Output the (X, Y) coordinate of the center of the cell containing the given text.  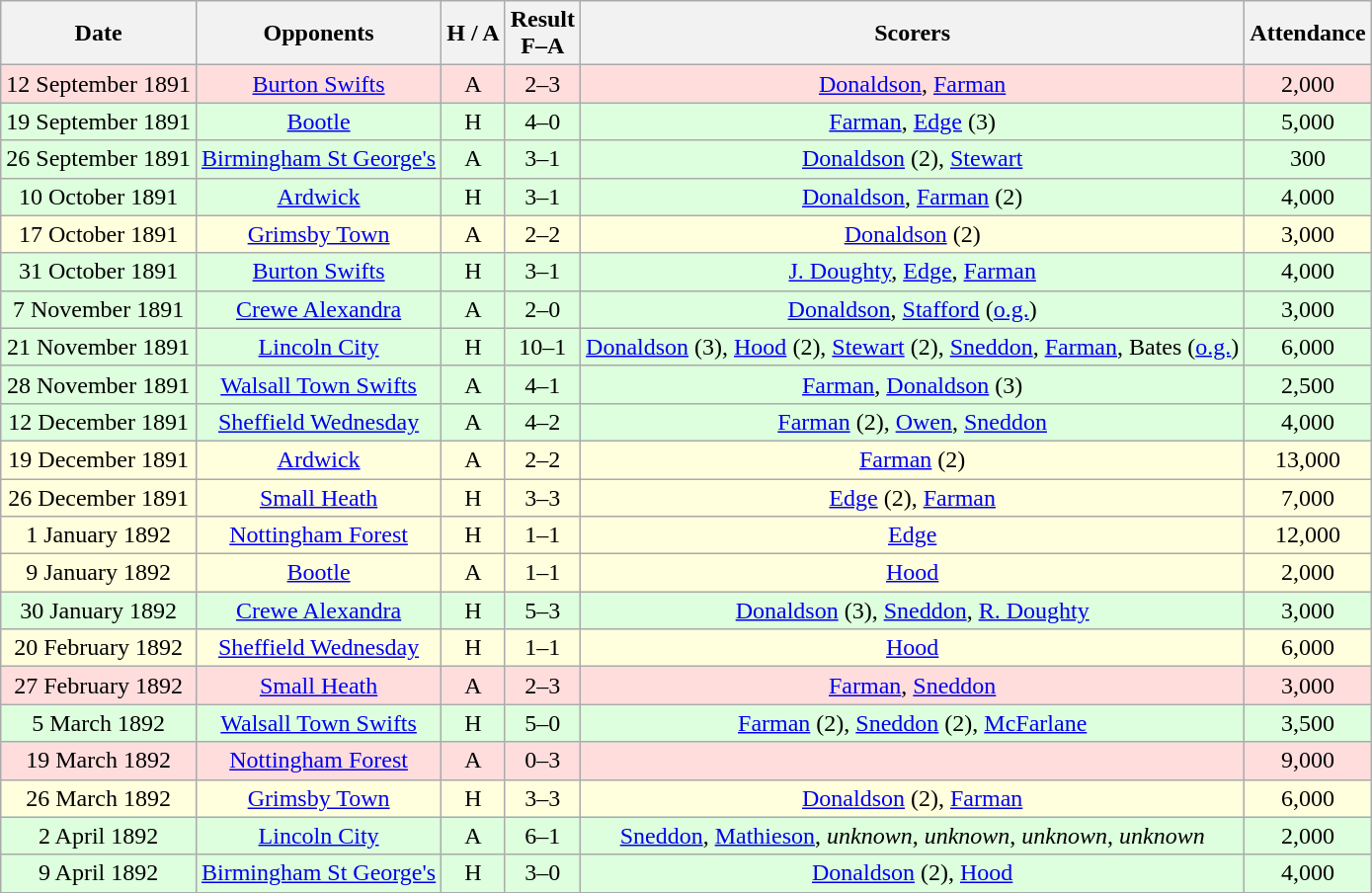
12 December 1891 (99, 422)
Donaldson (2), Hood (913, 873)
5–0 (542, 723)
5 March 1892 (99, 723)
28 November 1891 (99, 384)
26 September 1891 (99, 159)
10–1 (542, 347)
7 November 1891 (99, 309)
26 December 1891 (99, 497)
Date (99, 34)
13,000 (1308, 459)
5–3 (542, 610)
Donaldson, Stafford (o.g.) (913, 309)
Opponents (318, 34)
Farman, Edge (3) (913, 122)
19 March 1892 (99, 761)
Donaldson (2), Stewart (913, 159)
6–1 (542, 836)
19 December 1891 (99, 459)
Attendance (1308, 34)
10 October 1891 (99, 197)
Farman (2), Owen, Sneddon (913, 422)
9,000 (1308, 761)
Scorers (913, 34)
19 September 1891 (99, 122)
Farman, Donaldson (3) (913, 384)
12,000 (1308, 535)
Donaldson (3), Sneddon, R. Doughty (913, 610)
17 October 1891 (99, 234)
Edge (913, 535)
5,000 (1308, 122)
1 January 1892 (99, 535)
Donaldson (3), Hood (2), Stewart (2), Sneddon, Farman, Bates (o.g.) (913, 347)
Farman (2) (913, 459)
30 January 1892 (99, 610)
4–0 (542, 122)
2–0 (542, 309)
J. Doughty, Edge, Farman (913, 272)
9 January 1892 (99, 573)
31 October 1891 (99, 272)
26 March 1892 (99, 798)
4–2 (542, 422)
4–1 (542, 384)
Edge (2), Farman (913, 497)
3,500 (1308, 723)
12 September 1891 (99, 84)
2,500 (1308, 384)
20 February 1892 (99, 648)
Farman, Sneddon (913, 686)
3–0 (542, 873)
2 April 1892 (99, 836)
0–3 (542, 761)
Donaldson (2) (913, 234)
Donaldson, Farman (2) (913, 197)
Sneddon, Mathieson, unknown, unknown, unknown, unknown (913, 836)
ResultF–A (542, 34)
300 (1308, 159)
21 November 1891 (99, 347)
7,000 (1308, 497)
27 February 1892 (99, 686)
H / A (473, 34)
9 April 1892 (99, 873)
Farman (2), Sneddon (2), McFarlane (913, 723)
Donaldson (2), Farman (913, 798)
Donaldson, Farman (913, 84)
